Find where the given text appears and provide that cell's center as (X, Y) coordinate. 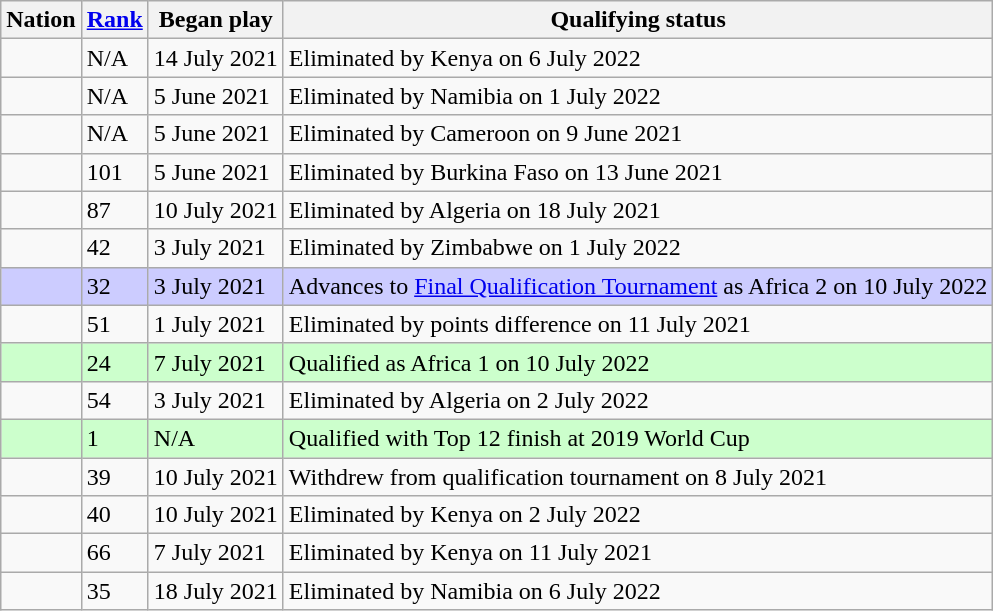
101 (114, 172)
40 (114, 515)
35 (114, 591)
Eliminated by Namibia on 1 July 2022 (638, 96)
Qualifying status (638, 20)
24 (114, 362)
Eliminated by Namibia on 6 July 2022 (638, 591)
Eliminated by Algeria on 2 July 2022 (638, 400)
32 (114, 286)
Eliminated by Kenya on 2 July 2022 (638, 515)
Eliminated by Kenya on 11 July 2021 (638, 553)
54 (114, 400)
Began play (216, 20)
Nation (41, 20)
42 (114, 248)
39 (114, 477)
Eliminated by Algeria on 18 July 2021 (638, 210)
Withdrew from qualification tournament on 8 July 2021 (638, 477)
Eliminated by Burkina Faso on 13 June 2021 (638, 172)
Eliminated by Cameroon on 9 June 2021 (638, 134)
14 July 2021 (216, 58)
66 (114, 553)
Eliminated by points difference on 11 July 2021 (638, 324)
1 (114, 438)
Eliminated by Zimbabwe on 1 July 2022 (638, 248)
Rank (114, 20)
87 (114, 210)
Qualified with Top 12 finish at 2019 World Cup (638, 438)
Advances to Final Qualification Tournament as Africa 2 on 10 July 2022 (638, 286)
18 July 2021 (216, 591)
Eliminated by Kenya on 6 July 2022 (638, 58)
Qualified as Africa 1 on 10 July 2022 (638, 362)
51 (114, 324)
1 July 2021 (216, 324)
